Find where the given text appears and provide that cell's center as [x, y] coordinate. 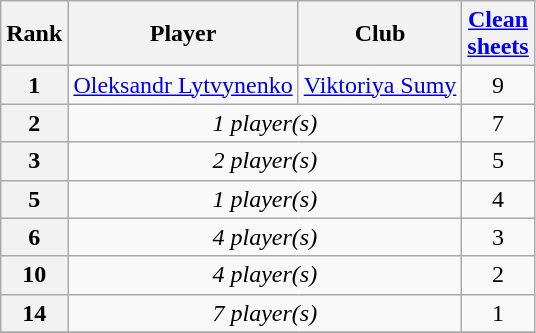
4 [498, 199]
10 [34, 275]
Club [380, 34]
Viktoriya Sumy [380, 85]
Rank [34, 34]
2 player(s) [265, 161]
Cleansheets [498, 34]
14 [34, 313]
Oleksandr Lytvynenko [183, 85]
9 [498, 85]
7 [498, 123]
7 player(s) [265, 313]
6 [34, 237]
Player [183, 34]
